Scan for the cell matching the given text and deliver its [x, y] coordinate at center. 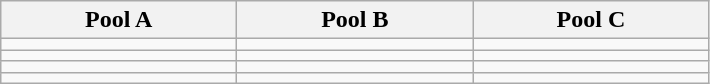
Pool B [355, 20]
Pool C [591, 20]
Pool A [119, 20]
